Scan for the cell matching the given text and deliver its (x, y) coordinate at center. 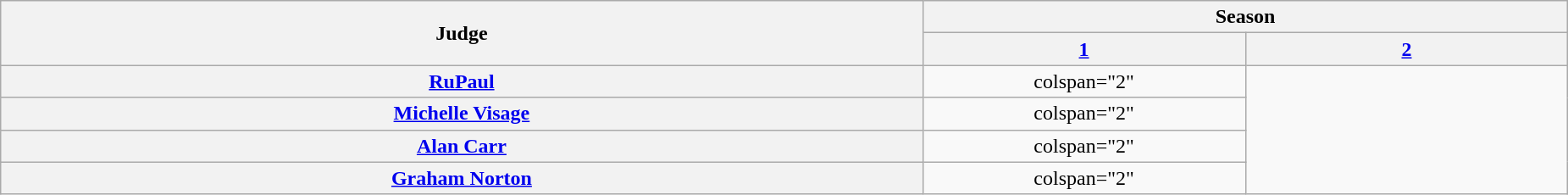
2 (1406, 49)
Michelle Visage (462, 114)
RuPaul (462, 81)
Graham Norton (462, 178)
Season (1245, 17)
Alan Carr (462, 146)
Judge (462, 33)
1 (1084, 49)
